Pinpoint the cell where the given text exists, returning its [x, y] midpoint coordinate. 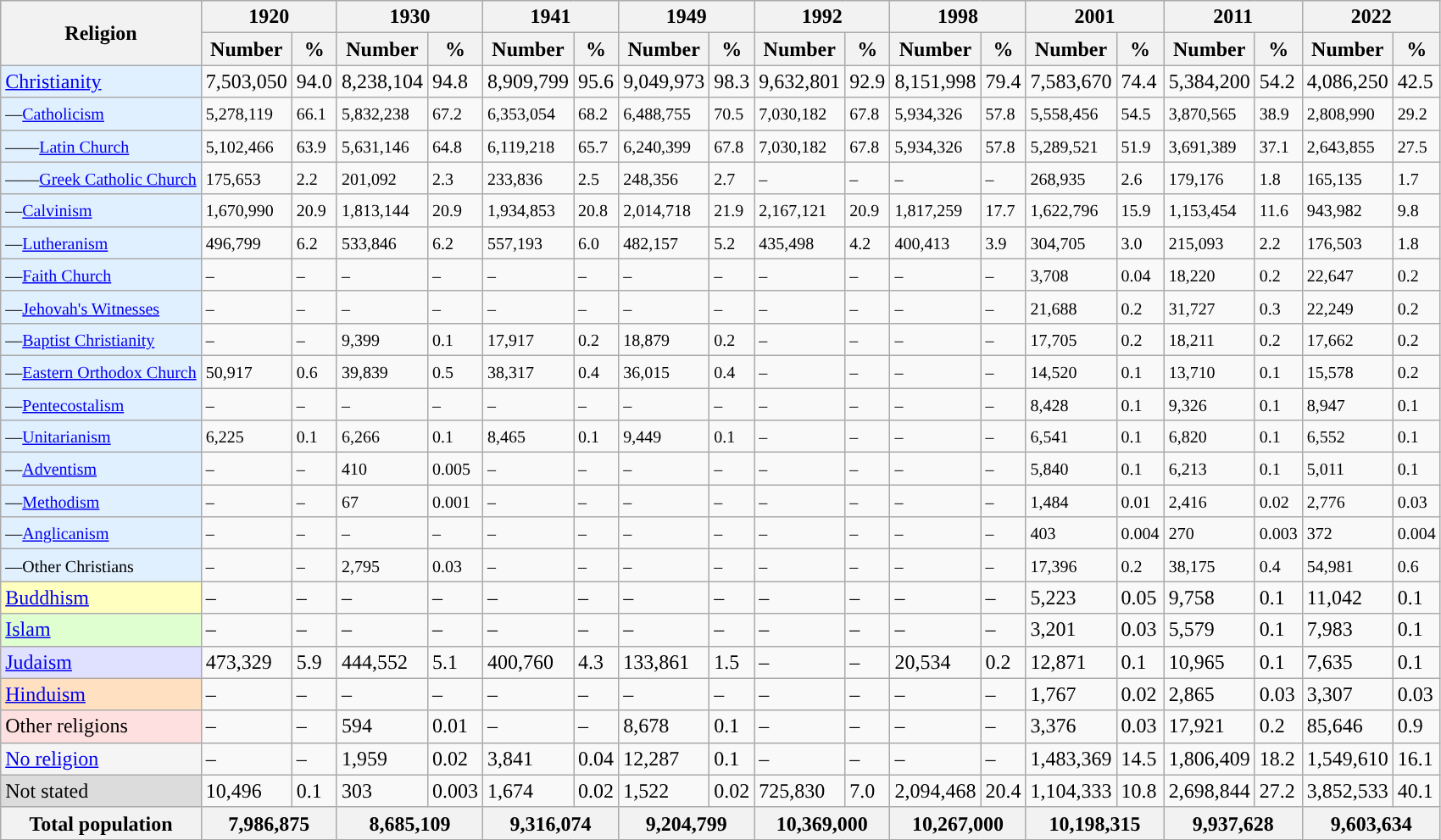
2,698,844 [1209, 791]
11,042 [1348, 598]
1,670,990 [246, 210]
42.5 [1416, 81]
27.5 [1416, 146]
5,558,456 [1071, 114]
Hinduism [101, 694]
1930 [409, 17]
1,959 [381, 759]
410 [381, 469]
11.6 [1278, 210]
176,503 [1348, 242]
15,578 [1348, 371]
2,014,718 [665, 210]
40.1 [1416, 791]
372 [1348, 533]
268,935 [1071, 178]
22,249 [1348, 307]
Christianity [101, 81]
Religion [101, 33]
2,416 [1209, 501]
Islam [101, 630]
6,266 [381, 437]
8,947 [1348, 404]
74.4 [1140, 81]
6.0 [597, 242]
0.05 [1140, 598]
1941 [550, 17]
12,871 [1071, 662]
38,317 [527, 371]
1.5 [732, 662]
9,449 [665, 437]
303 [381, 791]
6,213 [1209, 469]
6,353,054 [527, 114]
67 [381, 501]
54.5 [1140, 114]
2,808,990 [1348, 114]
215,093 [1209, 242]
7,583,670 [1071, 81]
—Baptist Christianity [101, 339]
10,267,000 [958, 823]
0.9 [1416, 726]
1,153,454 [1209, 210]
8,678 [665, 726]
94.0 [314, 81]
17,396 [1071, 565]
1,806,409 [1209, 759]
5,011 [1348, 469]
——Latin Church [101, 146]
10,496 [246, 791]
496,799 [246, 242]
5,840 [1071, 469]
8,465 [527, 437]
68.2 [597, 114]
50,917 [246, 371]
—Pentecostalism [101, 404]
—Methodism [101, 501]
29.2 [1416, 114]
175,653 [246, 178]
12,287 [665, 759]
1920 [269, 17]
557,193 [527, 242]
1,522 [665, 791]
7,635 [1348, 662]
8,685,109 [409, 823]
22,647 [1348, 275]
17,921 [1209, 726]
4.2 [868, 242]
1,674 [527, 791]
Judaism [101, 662]
1,934,853 [527, 210]
2,643,855 [1348, 146]
304,705 [1071, 242]
63.9 [314, 146]
2.6 [1140, 178]
1949 [687, 17]
Buddhism [101, 598]
64.8 [454, 146]
54.2 [1278, 81]
—Lutheranism [101, 242]
6,225 [246, 437]
18.2 [1278, 759]
473,329 [246, 662]
—Other Christians [101, 565]
6,820 [1209, 437]
67.2 [454, 114]
3,708 [1071, 275]
—Unitarianism [101, 437]
1992 [822, 17]
7,503,050 [246, 81]
79.4 [1004, 81]
3,841 [527, 759]
165,135 [1348, 178]
1,483,369 [1071, 759]
5,102,466 [246, 146]
6,488,755 [665, 114]
27.2 [1278, 791]
5,579 [1209, 630]
435,498 [800, 242]
403 [1071, 533]
18,211 [1209, 339]
——Greek Catholic Church [101, 178]
9,204,799 [687, 823]
201,092 [381, 178]
1,484 [1071, 501]
5,631,146 [381, 146]
2,094,468 [936, 791]
Total population [101, 823]
17,662 [1348, 339]
7.0 [868, 791]
9,316,074 [550, 823]
0.005 [454, 469]
2022 [1371, 17]
3.9 [1004, 242]
3,307 [1348, 694]
2.5 [597, 178]
3,691,389 [1209, 146]
65.7 [597, 146]
8,909,799 [527, 81]
9,603,634 [1371, 823]
—Eastern Orthodox Church [101, 371]
0.3 [1278, 307]
2011 [1232, 17]
133,861 [665, 662]
3.0 [1140, 242]
10,965 [1209, 662]
17,705 [1071, 339]
444,552 [381, 662]
8,151,998 [936, 81]
9,399 [381, 339]
—Jehovah's Witnesses [101, 307]
9,758 [1209, 598]
400,760 [527, 662]
6,240,399 [665, 146]
Other religions [101, 726]
5,223 [1071, 598]
4,086,250 [1348, 81]
16.1 [1416, 759]
6,541 [1071, 437]
5,832,238 [381, 114]
66.1 [314, 114]
98.3 [732, 81]
8,238,104 [381, 81]
9,632,801 [800, 81]
—Adventism [101, 469]
9,937,628 [1232, 823]
482,157 [665, 242]
10.8 [1140, 791]
36,015 [665, 371]
—Catholicism [101, 114]
95.6 [597, 81]
594 [381, 726]
2,795 [381, 565]
92.9 [868, 81]
0.5 [454, 371]
400,413 [936, 242]
31,727 [1209, 307]
15.9 [1140, 210]
—Anglicanism [101, 533]
21,688 [1071, 307]
14.5 [1140, 759]
—Calvinism [101, 210]
21.9 [732, 210]
14,520 [1071, 371]
5.1 [454, 662]
Not stated [101, 791]
1,104,333 [1071, 791]
4.3 [597, 662]
2.7 [732, 178]
1,767 [1071, 694]
20,534 [936, 662]
20.8 [597, 210]
3,201 [1071, 630]
38,175 [1209, 565]
0.001 [454, 501]
725,830 [800, 791]
94.8 [454, 81]
1998 [958, 17]
943,982 [1348, 210]
5,384,200 [1209, 81]
270 [1209, 533]
39,839 [381, 371]
1,817,259 [936, 210]
9,049,973 [665, 81]
5,278,119 [246, 114]
6,552 [1348, 437]
2,865 [1209, 694]
5.9 [314, 662]
17.7 [1004, 210]
9,326 [1209, 404]
10,198,315 [1095, 823]
5,289,521 [1071, 146]
No religion [101, 759]
3,870,565 [1209, 114]
2,776 [1348, 501]
10,369,000 [822, 823]
2.3 [454, 178]
20.4 [1004, 791]
13,710 [1209, 371]
51.9 [1140, 146]
1.7 [1416, 178]
2,167,121 [800, 210]
179,176 [1209, 178]
8,428 [1071, 404]
38.9 [1278, 114]
17,917 [527, 339]
85,646 [1348, 726]
37.1 [1278, 146]
54,981 [1348, 565]
6,119,218 [527, 146]
248,356 [665, 178]
5.2 [732, 242]
—Faith Church [101, 275]
18,220 [1209, 275]
1,549,610 [1348, 759]
9.8 [1416, 210]
70.5 [732, 114]
3,852,533 [1348, 791]
233,836 [527, 178]
1,813,144 [381, 210]
7,986,875 [269, 823]
18,879 [665, 339]
3,376 [1071, 726]
2001 [1095, 17]
533,846 [381, 242]
1,622,796 [1071, 210]
7,983 [1348, 630]
